Scan for the cell matching the given text and deliver its [X, Y] coordinate at center. 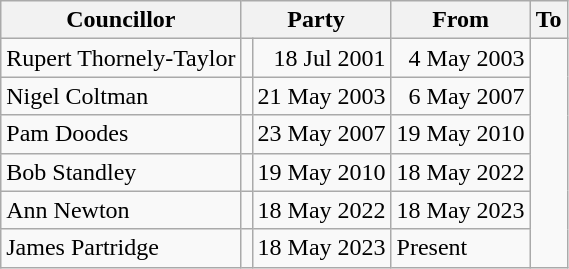
23 May 2007 [322, 134]
Pam Doodes [121, 134]
Present [460, 248]
21 May 2003 [322, 96]
Councillor [121, 20]
Ann Newton [121, 210]
To [548, 20]
6 May 2007 [460, 96]
Rupert Thornely-Taylor [121, 58]
18 Jul 2001 [322, 58]
Bob Standley [121, 172]
4 May 2003 [460, 58]
Party [316, 20]
Nigel Coltman [121, 96]
From [460, 20]
James Partridge [121, 248]
